Return the (x, y) coordinate for the center point of the cell that contains the specified text.  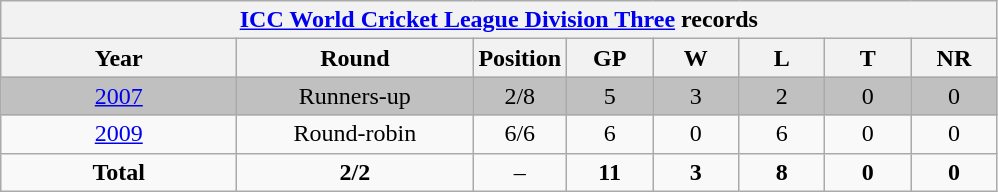
6/6 (520, 134)
ICC World Cricket League Division Three records (499, 20)
– (520, 172)
2007 (119, 96)
2 (782, 96)
Total (119, 172)
T (868, 58)
L (782, 58)
8 (782, 172)
Year (119, 58)
GP (610, 58)
NR (954, 58)
W (696, 58)
2/8 (520, 96)
Position (520, 58)
Runners-up (355, 96)
Round (355, 58)
2/2 (355, 172)
11 (610, 172)
Round-robin (355, 134)
2009 (119, 134)
5 (610, 96)
